For the text-containing cell, return its midpoint in (X, Y) coordinate format. 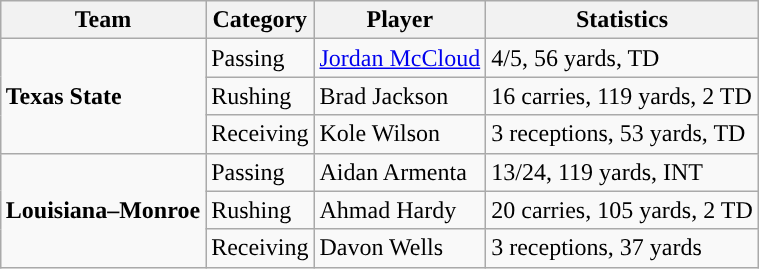
Ahmad Hardy (400, 210)
13/24, 119 yards, INT (622, 172)
Jordan McCloud (400, 58)
Kole Wilson (400, 134)
Category (260, 20)
Statistics (622, 20)
Louisiana–Monroe (102, 210)
3 receptions, 37 yards (622, 248)
3 receptions, 53 yards, TD (622, 134)
4/5, 56 yards, TD (622, 58)
16 carries, 119 yards, 2 TD (622, 96)
Team (102, 20)
Texas State (102, 96)
20 carries, 105 yards, 2 TD (622, 210)
Brad Jackson (400, 96)
Player (400, 20)
Aidan Armenta (400, 172)
Davon Wells (400, 248)
